Provide the (x, y) coordinate of the cell's center where the given text is located.  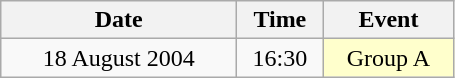
Event (388, 20)
18 August 2004 (119, 58)
Time (280, 20)
Date (119, 20)
Group A (388, 58)
16:30 (280, 58)
